Extract the [x, y] coordinate from the center of the cell holding the provided text.  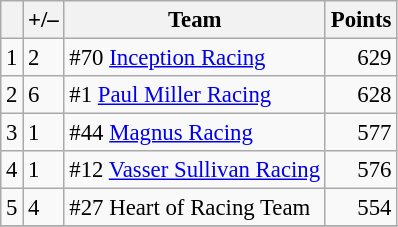
Team [194, 20]
#27 Heart of Racing Team [194, 208]
554 [360, 208]
+/– [44, 20]
Points [360, 20]
#44 Magnus Racing [194, 133]
3 [12, 133]
#12 Vasser Sullivan Racing [194, 170]
6 [44, 95]
628 [360, 95]
5 [12, 208]
#1 Paul Miller Racing [194, 95]
629 [360, 58]
576 [360, 170]
#70 Inception Racing [194, 58]
577 [360, 133]
